Find where the given text appears and provide that cell's center as (X, Y) coordinate. 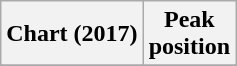
Chart (2017) (72, 34)
Peakposition (189, 34)
